Return [X, Y] of the center of cell containing provided text 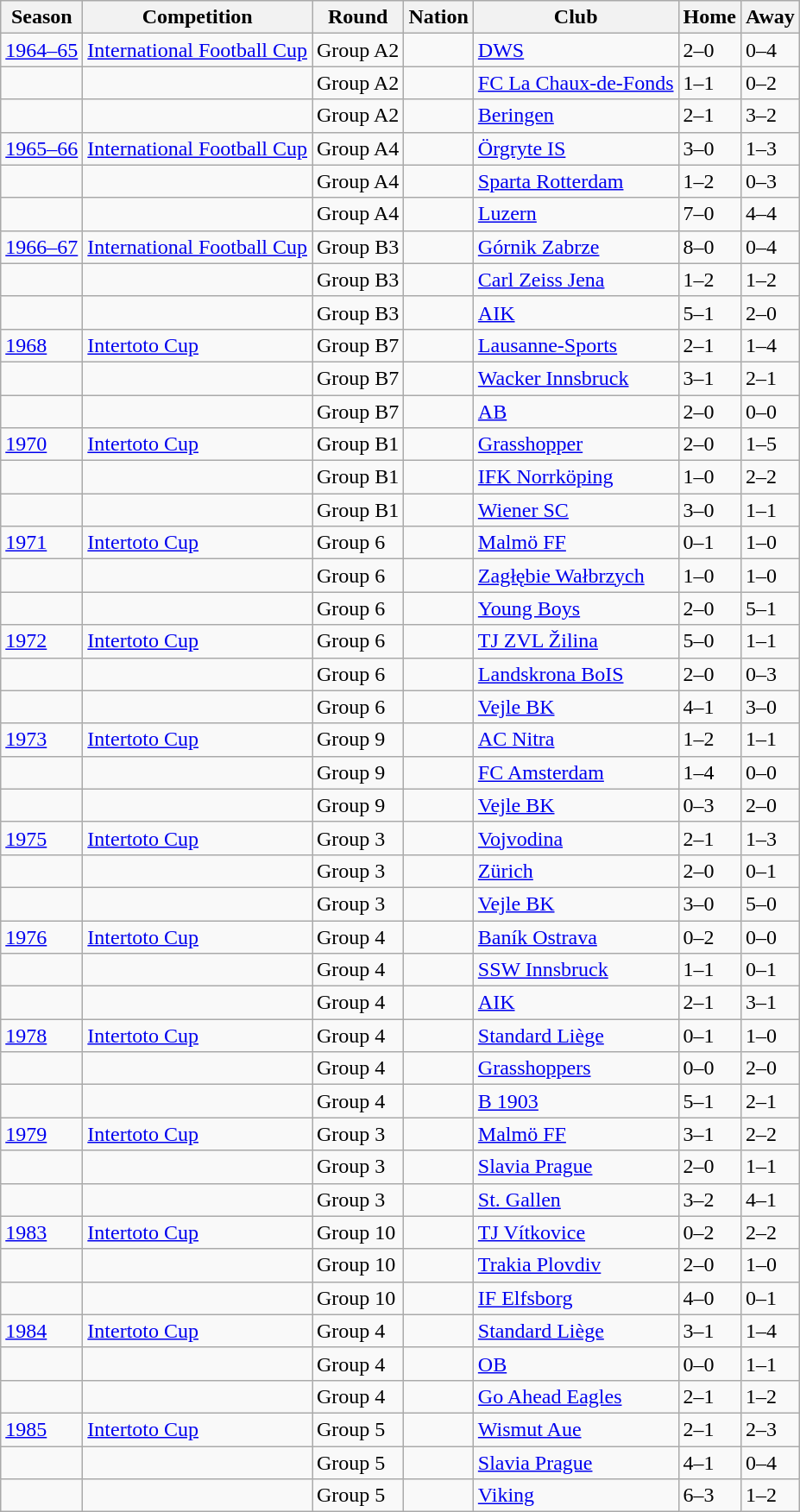
Wiener SC [576, 510]
1978 [41, 1036]
1965–66 [41, 148]
1968 [41, 345]
Grasshopper [576, 444]
Vojvodina [576, 838]
1975 [41, 838]
6–3 [709, 1496]
8–0 [709, 247]
1979 [41, 1134]
Home [709, 17]
1972 [41, 641]
St. Gallen [576, 1200]
Season [41, 17]
1976 [41, 936]
Away [770, 17]
Grasshoppers [576, 1068]
AB [576, 412]
Competition [198, 17]
7–0 [709, 214]
Beringen [576, 116]
Club [576, 17]
Wismut Aue [576, 1429]
1966–67 [41, 247]
4–4 [770, 214]
Nation [438, 17]
Round [358, 17]
AC Nitra [576, 740]
1984 [41, 1331]
Sparta Rotterdam [576, 181]
DWS [576, 50]
IFK Norrköping [576, 477]
Go Ahead Eagles [576, 1396]
FC La Chaux-de-Fonds [576, 83]
Viking [576, 1496]
1983 [41, 1232]
B 1903 [576, 1101]
Trakia Plovdiv [576, 1265]
Young Boys [576, 608]
FC Amsterdam [576, 772]
TJ ZVL Žilina [576, 641]
2–3 [770, 1429]
Górnik Zabrze [576, 247]
OB [576, 1364]
1964–65 [41, 50]
1–5 [770, 444]
Luzern [576, 214]
1970 [41, 444]
Baník Ostrava [576, 936]
Zürich [576, 871]
1973 [41, 740]
Wacker Innsbruck [576, 378]
Lausanne-Sports [576, 345]
1985 [41, 1429]
Örgryte IS [576, 148]
4–0 [709, 1298]
Carl Zeiss Jena [576, 280]
Zagłębie Wałbrzych [576, 576]
Landskrona BoIS [576, 674]
TJ Vítkovice [576, 1232]
1971 [41, 543]
SSW Innsbruck [576, 970]
IF Elfsborg [576, 1298]
